Scan for the cell matching the given text and deliver its [X, Y] coordinate at center. 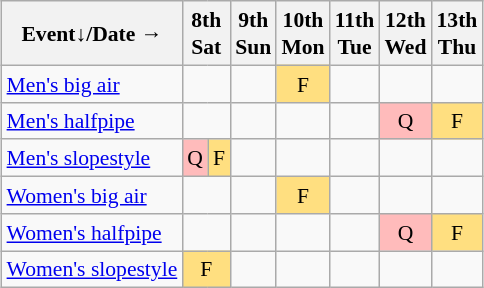
Men's slopestyle [92, 158]
13thThu [458, 33]
Event↓/Date → [92, 33]
Women's halfpipe [92, 232]
9thSun [253, 33]
12thWed [405, 33]
10thMon [302, 33]
Men's big air [92, 84]
Men's halfpipe [92, 120]
Women's big air [92, 194]
Women's slopestyle [92, 268]
11thTue [355, 33]
8thSat [206, 33]
